From the cell containing the given text, extract its center point as [x, y] coordinate. 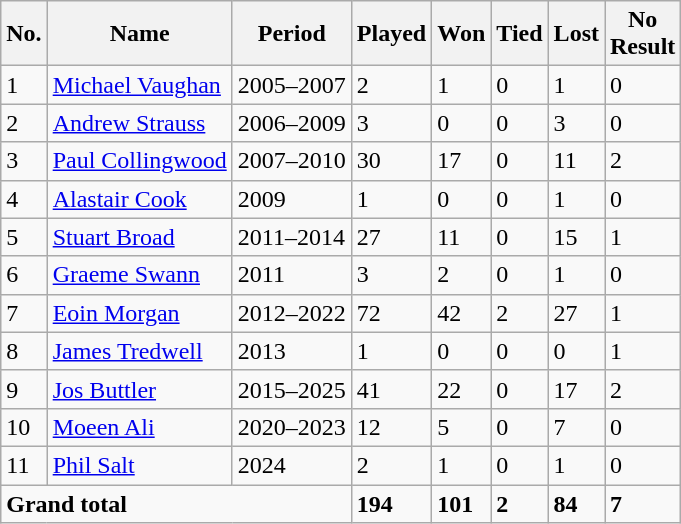
Alastair Cook [140, 199]
10 [24, 427]
8 [24, 351]
Andrew Strauss [140, 123]
Stuart Broad [140, 237]
101 [462, 503]
6 [24, 275]
194 [391, 503]
41 [391, 389]
Jos Buttler [140, 389]
No. [24, 34]
84 [576, 503]
Tied [520, 34]
2005–2007 [292, 85]
9 [24, 389]
2020–2023 [292, 427]
4 [24, 199]
Played [391, 34]
James Tredwell [140, 351]
42 [462, 313]
2012–2022 [292, 313]
Graeme Swann [140, 275]
Won [462, 34]
2007–2010 [292, 161]
Phil Salt [140, 465]
2011 [292, 275]
2006–2009 [292, 123]
15 [576, 237]
Michael Vaughan [140, 85]
2013 [292, 351]
2024 [292, 465]
Moeen Ali [140, 427]
72 [391, 313]
Grand total [176, 503]
2015–2025 [292, 389]
30 [391, 161]
Lost [576, 34]
22 [462, 389]
Eoin Morgan [140, 313]
12 [391, 427]
2009 [292, 199]
Name [140, 34]
NoResult [642, 34]
2011–2014 [292, 237]
Period [292, 34]
Paul Collingwood [140, 161]
